Locate the cell with the specified text and output its (X, Y) center coordinate. 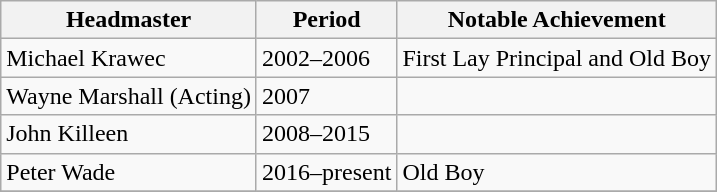
John Killeen (129, 134)
Michael Krawec (129, 58)
First Lay Principal and Old Boy (557, 58)
Peter Wade (129, 172)
2016–present (326, 172)
Wayne Marshall (Acting) (129, 96)
Old Boy (557, 172)
Period (326, 20)
2007 (326, 96)
Notable Achievement (557, 20)
Headmaster (129, 20)
2008–2015 (326, 134)
2002–2006 (326, 58)
